Identify which cell holds the provided text, then report its [X, Y] central coordinate. 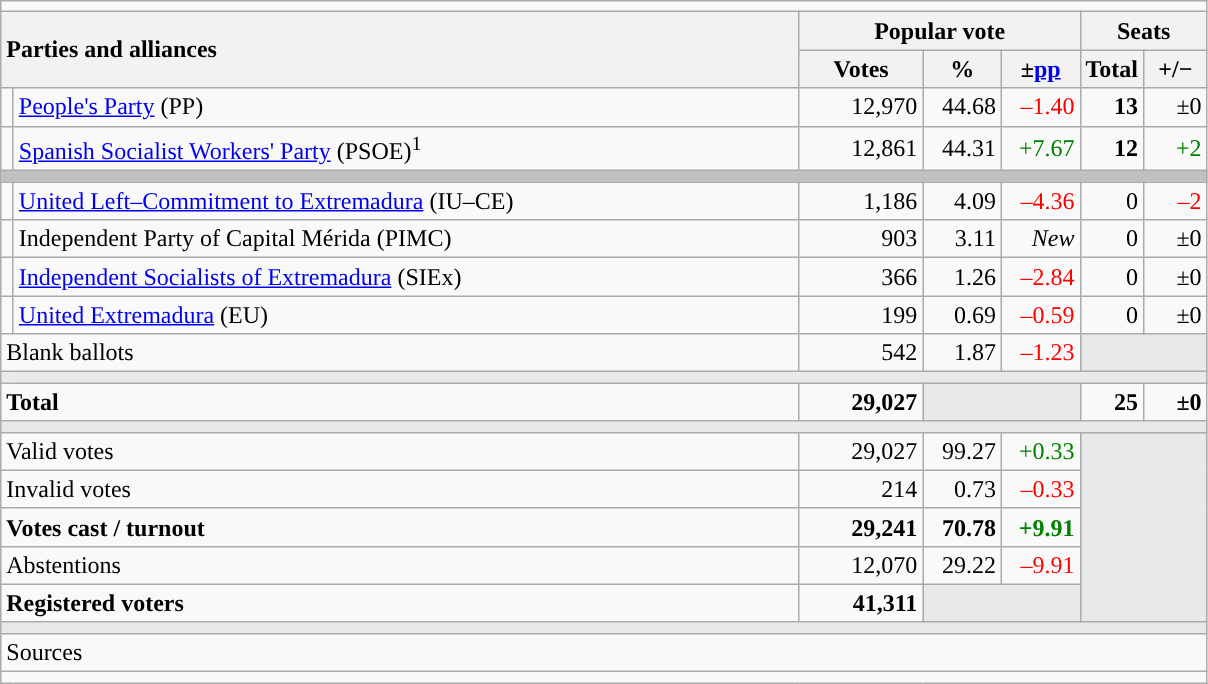
0.69 [962, 315]
United Left–Commitment to Extremadura (IU–CE) [406, 201]
–9.91 [1040, 565]
New [1040, 239]
366 [861, 277]
Blank ballots [400, 353]
12 [1112, 148]
Popular vote [940, 31]
–0.33 [1040, 489]
% [962, 69]
United Extremadura (EU) [406, 315]
Parties and alliances [400, 50]
903 [861, 239]
+/− [1176, 69]
+9.91 [1040, 527]
29.22 [962, 565]
Spanish Socialist Workers' Party (PSOE)1 [406, 148]
–0.59 [1040, 315]
1.87 [962, 353]
44.31 [962, 148]
Registered voters [400, 603]
542 [861, 353]
–2.84 [1040, 277]
41,311 [861, 603]
13 [1112, 107]
70.78 [962, 527]
Valid votes [400, 451]
Invalid votes [400, 489]
12,070 [861, 565]
0.73 [962, 489]
Abstentions [400, 565]
214 [861, 489]
–1.40 [1040, 107]
Votes cast / turnout [400, 527]
3.11 [962, 239]
+0.33 [1040, 451]
44.68 [962, 107]
1,186 [861, 201]
12,970 [861, 107]
Sources [604, 652]
Independent Socialists of Extremadura (SIEx) [406, 277]
12,861 [861, 148]
Seats [1144, 31]
Independent Party of Capital Mérida (PIMC) [406, 239]
±pp [1040, 69]
People's Party (PP) [406, 107]
Votes [861, 69]
–4.36 [1040, 201]
+2 [1176, 148]
29,241 [861, 527]
–1.23 [1040, 353]
99.27 [962, 451]
199 [861, 315]
25 [1112, 402]
+7.67 [1040, 148]
1.26 [962, 277]
–2 [1176, 201]
4.09 [962, 201]
